From the cell containing the given text, extract its center point as (X, Y) coordinate. 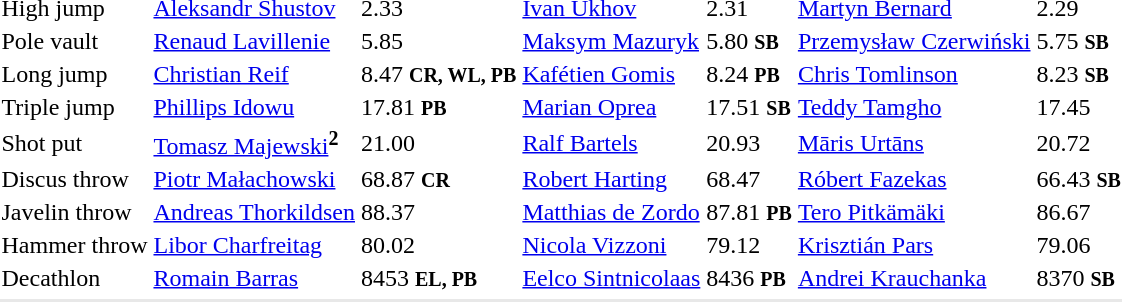
Pole vault (74, 41)
Krisztián Pars (914, 245)
20.93 (750, 143)
Maksym Mazuryk (612, 41)
Róbert Fazekas (914, 179)
68.47 (750, 179)
79.12 (750, 245)
68.87 CR (438, 179)
8436 PB (750, 278)
8.24 PB (750, 74)
Tero Pitkämäki (914, 212)
Andreas Thorkildsen (254, 212)
Nicola Vizzoni (612, 245)
21.00 (438, 143)
17.51 SB (750, 107)
Romain Barras (254, 278)
Shot put (74, 143)
Discus throw (74, 179)
17.81 PB (438, 107)
Piotr Małachowski (254, 179)
Matthias de Zordo (612, 212)
Renaud Lavillenie (254, 41)
Chris Tomlinson (914, 74)
8.23 SB (1078, 74)
8370 SB (1078, 278)
Marian Oprea (612, 107)
8453 EL, PB (438, 278)
Libor Charfreitag (254, 245)
80.02 (438, 245)
86.67 (1078, 212)
17.45 (1078, 107)
Andrei Krauchanka (914, 278)
Long jump (74, 74)
8.47 CR, WL, PB (438, 74)
20.72 (1078, 143)
5.80 SB (750, 41)
Hammer throw (74, 245)
Phillips Idowu (254, 107)
Teddy Tamgho (914, 107)
Ralf Bartels (612, 143)
79.06 (1078, 245)
87.81 PB (750, 212)
66.43 SB (1078, 179)
Robert Harting (612, 179)
Māris Urtāns (914, 143)
5.75 SB (1078, 41)
Tomasz Majewski2 (254, 143)
Javelin throw (74, 212)
Christian Reif (254, 74)
Eelco Sintnicolaas (612, 278)
Przemysław Czerwiński (914, 41)
Decathlon (74, 278)
Kafétien Gomis (612, 74)
Triple jump (74, 107)
88.37 (438, 212)
5.85 (438, 41)
